Scan for the cell matching the given text and deliver its [x, y] coordinate at center. 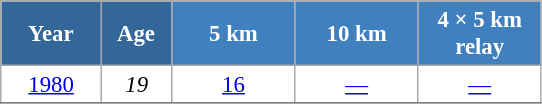
Age [136, 34]
10 km [356, 34]
16 [234, 85]
4 × 5 km relay [480, 34]
Year [52, 34]
1980 [52, 85]
19 [136, 85]
5 km [234, 34]
